Scan for the cell matching the given text and deliver its (X, Y) coordinate at center. 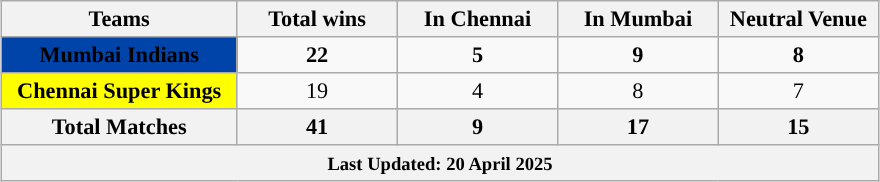
In Chennai (477, 19)
5 (477, 55)
4 (477, 91)
Teams (118, 19)
7 (798, 91)
Chennai Super Kings (118, 91)
15 (798, 126)
Neutral Venue (798, 19)
19 (317, 91)
Last Updated: 20 April 2025 (440, 162)
In Mumbai (638, 19)
41 (317, 126)
22 (317, 55)
Mumbai Indians (118, 55)
17 (638, 126)
Total wins (317, 19)
Total Matches (118, 126)
